Pinpoint the cell where the given text exists, returning its [x, y] midpoint coordinate. 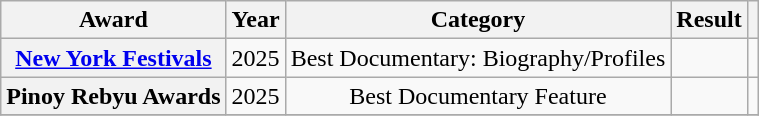
Best Documentary Feature [478, 96]
Best Documentary: Biography/Profiles [478, 58]
New York Festivals [114, 58]
Pinoy Rebyu Awards [114, 96]
Award [114, 20]
Category [478, 20]
Result [709, 20]
Year [256, 20]
